Return the (X, Y) coordinate for the center point of the cell that contains the specified text.  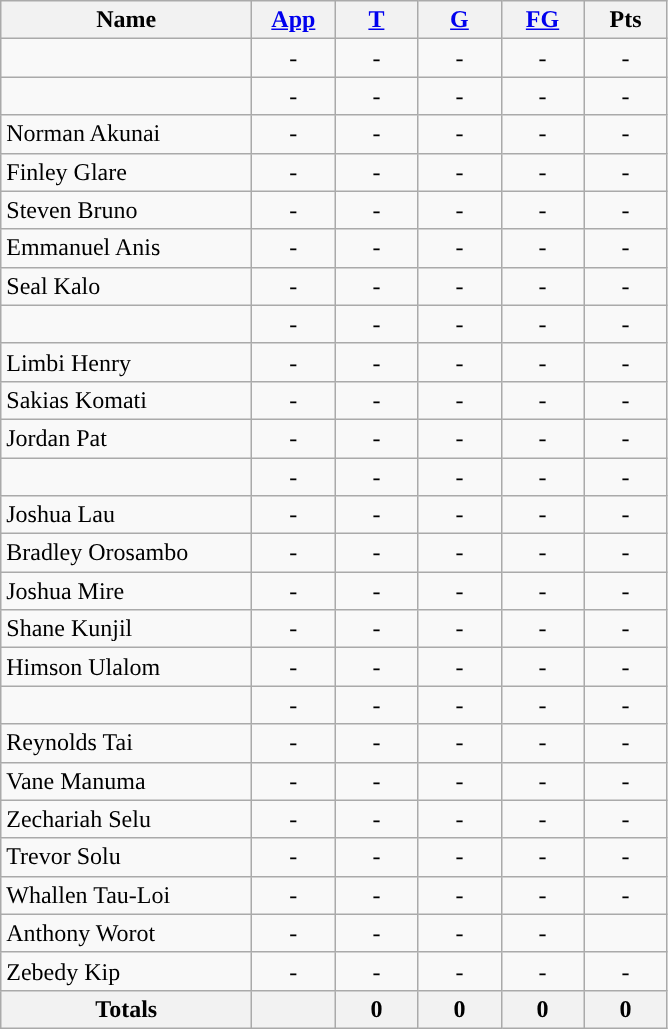
Norman Akunai (126, 134)
Trevor Solu (126, 857)
Totals (126, 1009)
Zebedy Kip (126, 971)
Sakias Komati (126, 400)
Pts (626, 20)
Himson Ulalom (126, 667)
Joshua Mire (126, 591)
Emmanuel Anis (126, 248)
T (376, 20)
Limbi Henry (126, 362)
Reynolds Tai (126, 743)
G (460, 20)
Name (126, 20)
Shane Kunjil (126, 629)
Finley Glare (126, 172)
Bradley Orosambo (126, 553)
Joshua Lau (126, 515)
Anthony Worot (126, 933)
Vane Manuma (126, 781)
Jordan Pat (126, 438)
Steven Bruno (126, 210)
Seal Kalo (126, 286)
App (294, 20)
Whallen Tau-Loi (126, 895)
Zechariah Selu (126, 819)
FG (542, 20)
